Return (X, Y) of the center of cell containing provided text 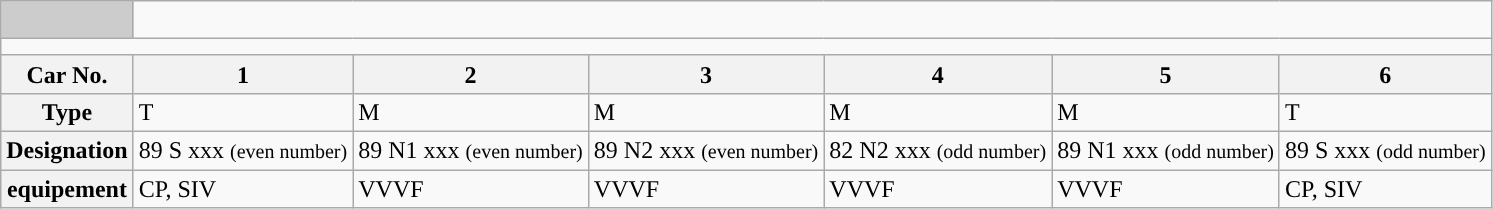
3 (706, 74)
equipement (67, 189)
89 S xxx (even number) (243, 150)
5 (1166, 74)
Designation (67, 150)
89 N1 xxx (even number) (471, 150)
Car No. (67, 74)
82 N2 xxx (odd number) (938, 150)
1 (243, 74)
2 (471, 74)
4 (938, 74)
89 S xxx (odd number) (1385, 150)
89 N2 xxx (even number) (706, 150)
Type (67, 112)
6 (1385, 74)
89 N1 xxx (odd number) (1166, 150)
